Output the (X, Y) coordinate of the center of the cell containing the given text.  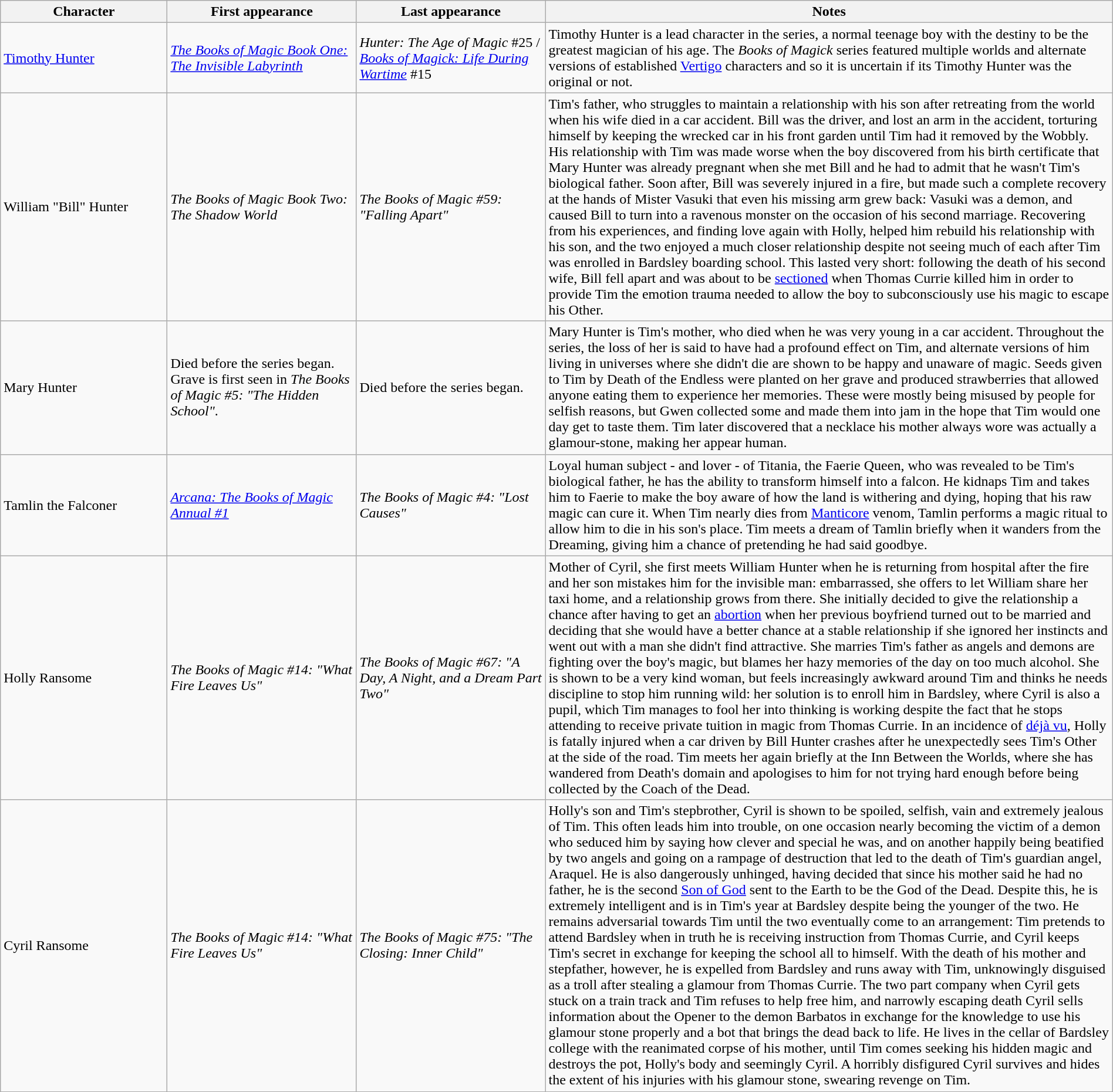
Holly Ransome (84, 678)
The Books of Magic #75: "The Closing: Inner Child" (451, 946)
Timothy Hunter (84, 58)
Tamlin the Falconer (84, 505)
First appearance (262, 12)
The Books of Magic #67: "A Day, A Night, and a Dream Part Two" (451, 678)
The Books of Magic #59: "Falling Apart" (451, 207)
The Books of Magic Book One: The Invisible Labyrinth (262, 58)
Character (84, 12)
The Books of Magic Book Two: The Shadow World (262, 207)
Last appearance (451, 12)
Cyril Ransome (84, 946)
Arcana: The Books of Magic Annual #1 (262, 505)
Mary Hunter (84, 387)
Hunter: The Age of Magic #25 / Books of Magick: Life During Wartime #15 (451, 58)
William "Bill" Hunter (84, 207)
Died before the series began. Grave is first seen in The Books of Magic #5: "The Hidden School". (262, 387)
The Books of Magic #4: "Lost Causes" (451, 505)
Died before the series began. (451, 387)
Notes (829, 12)
